Extract the (x, y) coordinate from the center of the cell holding the provided text.  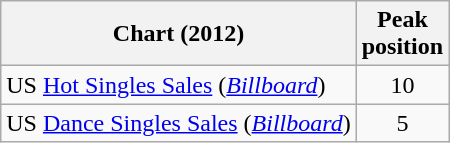
US Hot Singles Sales (Billboard) (178, 85)
US Dance Singles Sales (Billboard) (178, 123)
Chart (2012) (178, 34)
5 (402, 123)
10 (402, 85)
Peakposition (402, 34)
